Capture the cell that displays the provided text and extract its [X, Y] central coordinate. 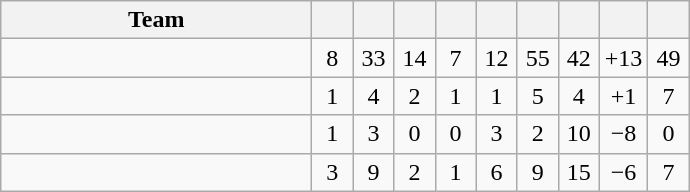
+13 [624, 58]
12 [496, 58]
15 [578, 172]
6 [496, 172]
5 [538, 96]
−8 [624, 134]
Team [156, 20]
+1 [624, 96]
14 [414, 58]
−6 [624, 172]
8 [332, 58]
55 [538, 58]
33 [374, 58]
42 [578, 58]
49 [668, 58]
10 [578, 134]
